Extract the (x, y) coordinate from the center of the cell holding the provided text.  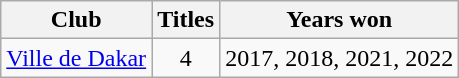
Years won (340, 20)
Ville de Dakar (76, 58)
Club (76, 20)
2017, 2018, 2021, 2022 (340, 58)
4 (186, 58)
Titles (186, 20)
